From the cell containing the given text, extract its center point as [X, Y] coordinate. 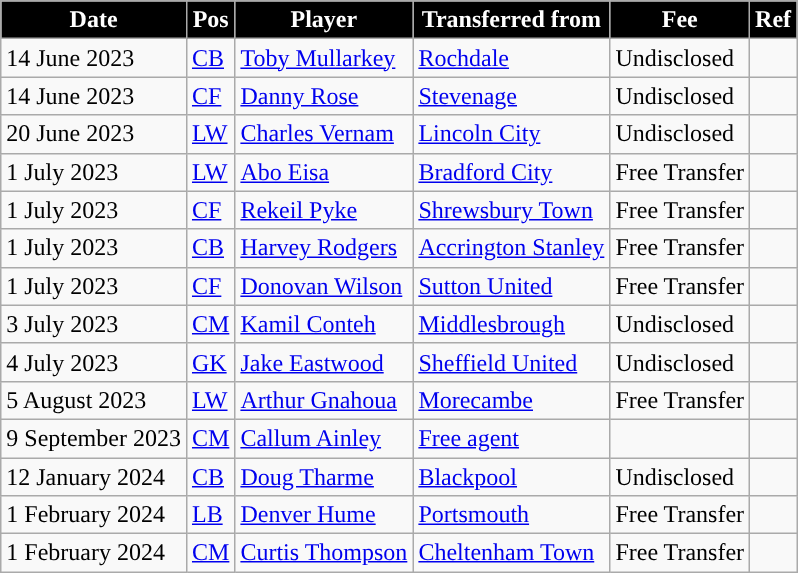
Kamil Conteh [324, 324]
Charles Vernam [324, 134]
12 January 2024 [94, 477]
Abo Eisa [324, 172]
4 July 2023 [94, 362]
Jake Eastwood [324, 362]
20 June 2023 [94, 134]
Ref [774, 20]
Donovan Wilson [324, 286]
Danny Rose [324, 96]
Morecambe [512, 400]
GK [210, 362]
5 August 2023 [94, 400]
Sheffield United [512, 362]
Sutton United [512, 286]
Denver Hume [324, 515]
Harvey Rodgers [324, 248]
Accrington Stanley [512, 248]
Free agent [512, 438]
Lincoln City [512, 134]
Date [94, 20]
Shrewsbury Town [512, 210]
Portsmouth [512, 515]
Stevenage [512, 96]
Fee [680, 20]
Curtis Thompson [324, 553]
Pos [210, 20]
Rochdale [512, 58]
Arthur Gnahoua [324, 400]
3 July 2023 [94, 324]
9 September 2023 [94, 438]
Middlesbrough [512, 324]
LB [210, 515]
Callum Ainley [324, 438]
Player [324, 20]
Doug Tharme [324, 477]
Transferred from [512, 20]
Bradford City [512, 172]
Cheltenham Town [512, 553]
Rekeil Pyke [324, 210]
Blackpool [512, 477]
Toby Mullarkey [324, 58]
